Search for the cell housing the specified text and yield its (X, Y) center coordinate. 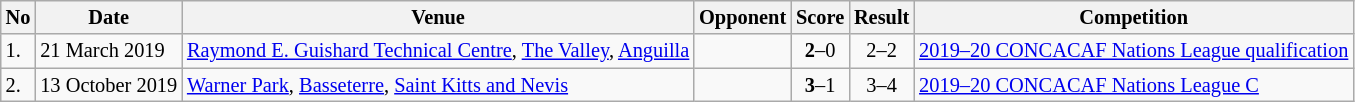
2–0 (820, 51)
Warner Park, Basseterre, Saint Kitts and Nevis (438, 85)
1. (18, 51)
Opponent (742, 17)
3–1 (820, 85)
Venue (438, 17)
2019–20 CONCACAF Nations League qualification (1134, 51)
2019–20 CONCACAF Nations League C (1134, 85)
Score (820, 17)
Competition (1134, 17)
Raymond E. Guishard Technical Centre, The Valley, Anguilla (438, 51)
Result (882, 17)
2–2 (882, 51)
13 October 2019 (108, 85)
Date (108, 17)
21 March 2019 (108, 51)
3–4 (882, 85)
No (18, 17)
2. (18, 85)
